Search for the cell housing the specified text and yield its (X, Y) center coordinate. 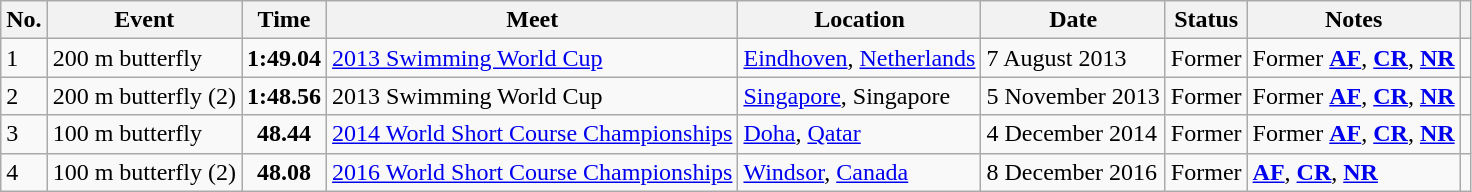
1:48.56 (284, 96)
Windsor, Canada (860, 172)
Meet (532, 20)
Location (860, 20)
2014 World Short Course Championships (532, 134)
200 m butterfly (2) (144, 96)
AF, CR, NR (1354, 172)
Singapore, Singapore (860, 96)
2 (24, 96)
No. (24, 20)
Date (1073, 20)
100 m butterfly (2) (144, 172)
2016 World Short Course Championships (532, 172)
Time (284, 20)
200 m butterfly (144, 58)
48.44 (284, 134)
3 (24, 134)
Doha, Qatar (860, 134)
Notes (1354, 20)
4 (24, 172)
5 November 2013 (1073, 96)
7 August 2013 (1073, 58)
100 m butterfly (144, 134)
1:49.04 (284, 58)
48.08 (284, 172)
1 (24, 58)
8 December 2016 (1073, 172)
4 December 2014 (1073, 134)
Event (144, 20)
Eindhoven, Netherlands (860, 58)
Status (1206, 20)
